Provide the (X, Y) coordinate of the cell's center where the given text is located.  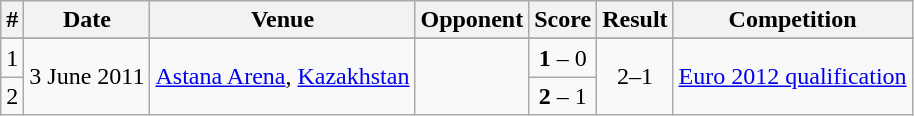
3 June 2011 (87, 77)
Venue (282, 20)
Astana Arena, Kazakhstan (282, 77)
Euro 2012 qualification (792, 77)
Result (635, 20)
1 – 0 (563, 58)
2 – 1 (563, 96)
1 (12, 58)
# (12, 20)
Competition (792, 20)
Opponent (472, 20)
Score (563, 20)
2 (12, 96)
Date (87, 20)
2–1 (635, 77)
